Determine the [x, y] coordinate at the center of the cell enclosing the given text.  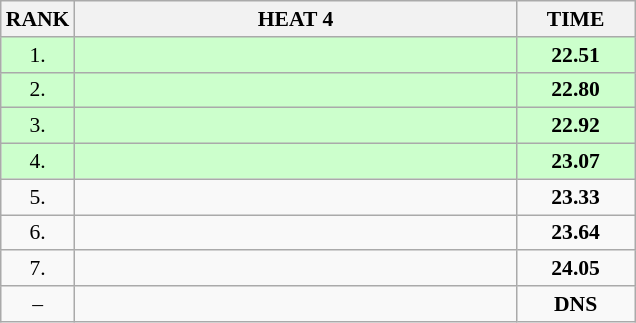
23.07 [576, 162]
4. [38, 162]
2. [38, 90]
HEAT 4 [295, 19]
7. [38, 269]
24.05 [576, 269]
22.80 [576, 90]
22.51 [576, 55]
23.33 [576, 197]
TIME [576, 19]
1. [38, 55]
6. [38, 233]
22.92 [576, 126]
23.64 [576, 233]
RANK [38, 19]
5. [38, 197]
– [38, 304]
DNS [576, 304]
3. [38, 126]
